Extract the (x, y) coordinate from the center of the cell holding the provided text.  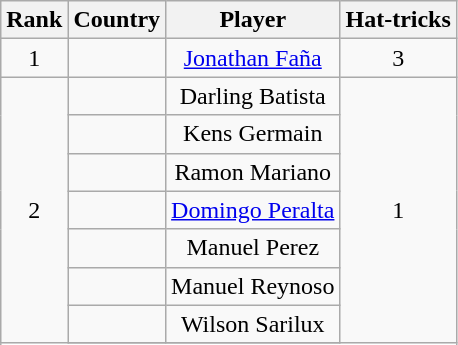
Wilson Sarilux (253, 324)
Hat-tricks (398, 20)
3 (398, 58)
Player (253, 20)
Country (117, 20)
Domingo Peralta (253, 210)
Rank (34, 20)
Manuel Reynoso (253, 286)
Manuel Perez (253, 248)
Darling Batista (253, 96)
Ramon Mariano (253, 172)
Kens Germain (253, 134)
2 (34, 210)
Jonathan Faña (253, 58)
